From the cell containing the given text, extract its center point as (x, y) coordinate. 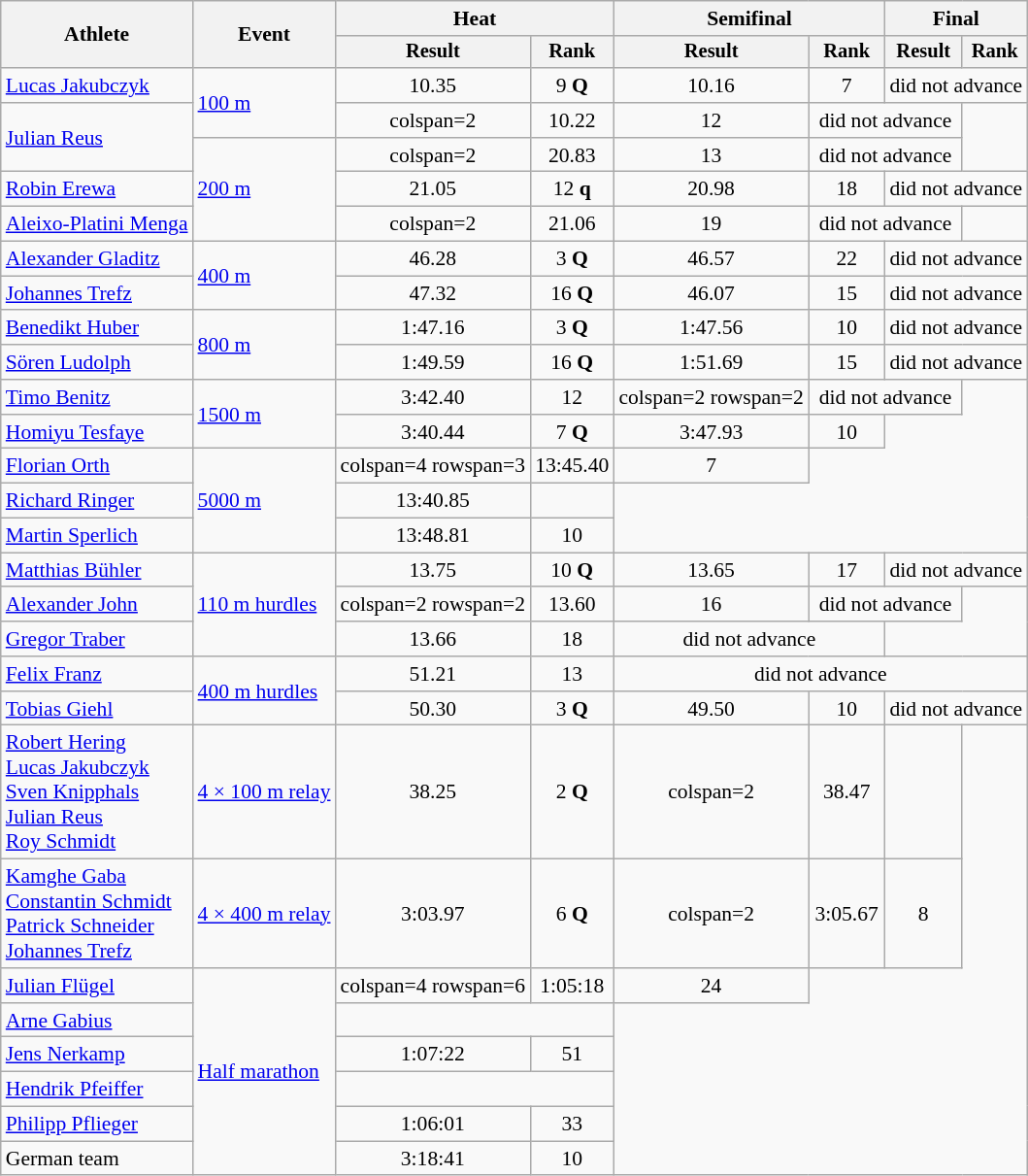
100 m (264, 103)
4 × 100 m relay (264, 792)
16 (711, 605)
Julian Reus (97, 138)
Philipp Pflieger (97, 1125)
Martin Sperlich (97, 536)
1:47.16 (433, 328)
2 Q (572, 792)
13:48.81 (433, 536)
Alexander John (97, 605)
10 Q (572, 570)
3:47.93 (711, 432)
13.75 (433, 570)
3:40.44 (433, 432)
400 m (264, 276)
Hendrik Pfeiffer (97, 1090)
Benedikt Huber (97, 328)
1:47.56 (711, 328)
20.98 (711, 189)
13.66 (433, 639)
110 m hurdles (264, 604)
13.60 (572, 605)
13:40.85 (433, 501)
49.50 (711, 709)
1:05:18 (572, 986)
46.07 (711, 293)
Matthias Bühler (97, 570)
800 m (264, 346)
Timo Benitz (97, 397)
German team (97, 1159)
Kamghe GabaConstantin SchmidtPatrick SchneiderJohannes Trefz (97, 914)
50.30 (433, 709)
Homiyu Tesfaye (97, 432)
Heat (476, 18)
Felix Franz (97, 674)
Final (955, 18)
1:51.69 (711, 362)
Julian Flügel (97, 986)
400 m hurdles (264, 691)
12 q (572, 189)
13:45.40 (572, 466)
13.65 (711, 570)
Alexander Gladitz (97, 259)
1:07:22 (433, 1055)
9 Q (572, 85)
Half marathon (264, 1072)
19 (711, 224)
38.47 (846, 792)
7 Q (572, 432)
10.35 (433, 85)
Sören Ludolph (97, 362)
10.16 (711, 85)
21.06 (572, 224)
3:18:41 (433, 1159)
24 (711, 986)
Lucas Jakubczyk (97, 85)
3:42.40 (433, 397)
22 (846, 259)
51 (572, 1055)
Johannes Trefz (97, 293)
Tobias Giehl (97, 709)
21.05 (433, 189)
Arne Gabius (97, 1021)
Event (264, 35)
Gregor Traber (97, 639)
46.57 (711, 259)
47.32 (433, 293)
17 (846, 570)
1500 m (264, 414)
1:49.59 (433, 362)
colspan=4 rowspan=3 (433, 466)
5000 m (264, 501)
3:05.67 (846, 914)
200 m (264, 190)
Richard Ringer (97, 501)
6 Q (572, 914)
8 (923, 914)
Jens Nerkamp (97, 1055)
33 (572, 1125)
colspan=4 rowspan=6 (433, 986)
20.83 (572, 155)
4 × 400 m relay (264, 914)
Robert Hering Lucas JakubczykSven KnipphalsJulian ReusRoy Schmidt (97, 792)
1:06:01 (433, 1125)
Athlete (97, 35)
Robin Erewa (97, 189)
46.28 (433, 259)
3:03.97 (433, 914)
38.25 (433, 792)
Aleixo-Platini Menga (97, 224)
51.21 (433, 674)
Semifinal (749, 18)
10.22 (572, 120)
Florian Orth (97, 466)
